Pinpoint the cell where the given text exists, returning its (x, y) midpoint coordinate. 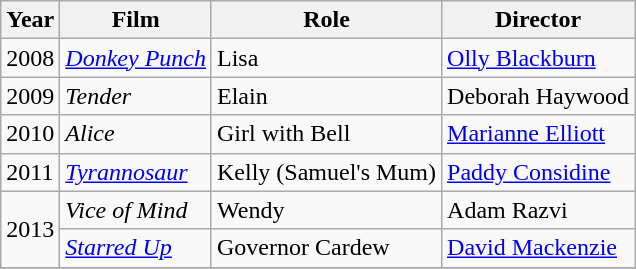
Lisa (326, 58)
Olly Blackburn (538, 58)
Kelly (Samuel's Mum) (326, 172)
Role (326, 20)
Tyrannosaur (136, 172)
Film (136, 20)
Elain (326, 96)
2008 (30, 58)
2013 (30, 229)
Vice of Mind (136, 210)
Alice (136, 134)
Deborah Haywood (538, 96)
Starred Up (136, 248)
Governor Cardew (326, 248)
Girl with Bell (326, 134)
2011 (30, 172)
Director (538, 20)
Year (30, 20)
David Mackenzie (538, 248)
Paddy Considine (538, 172)
Donkey Punch (136, 58)
Adam Razvi (538, 210)
2010 (30, 134)
Wendy (326, 210)
2009 (30, 96)
Marianne Elliott (538, 134)
Tender (136, 96)
